For the text-containing cell, return its midpoint in (X, Y) coordinate format. 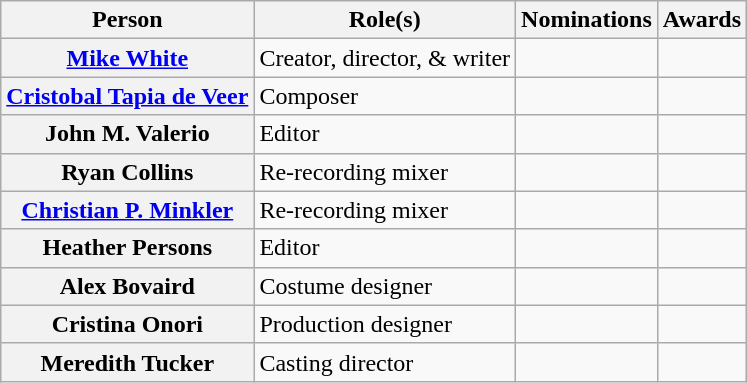
Nominations (587, 20)
Alex Bovaird (128, 286)
Composer (385, 96)
Mike White (128, 58)
Costume designer (385, 286)
Person (128, 20)
John M. Valerio (128, 134)
Cristobal Tapia de Veer (128, 96)
Cristina Onori (128, 324)
Heather Persons (128, 248)
Casting director (385, 362)
Christian P. Minkler (128, 210)
Production designer (385, 324)
Ryan Collins (128, 172)
Role(s) (385, 20)
Meredith Tucker (128, 362)
Creator, director, & writer (385, 58)
Awards (702, 20)
